From the cell containing the given text, extract its center point as (x, y) coordinate. 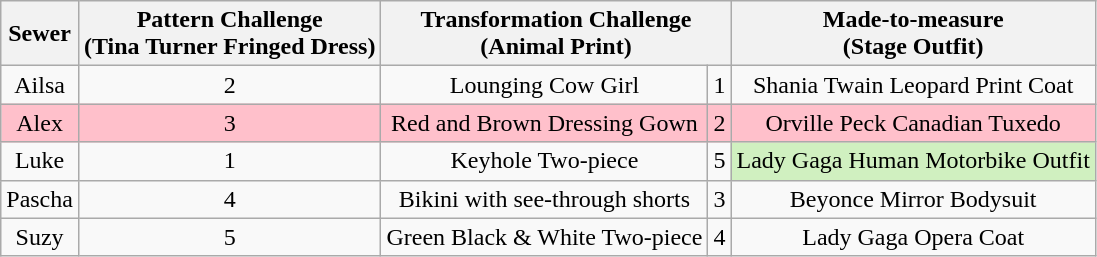
Lounging Cow Girl (544, 85)
Transformation Challenge(Animal Print) (556, 34)
Green Black & White Two-piece (544, 237)
Bikini with see-through shorts (544, 199)
Orville Peck Canadian Tuxedo (913, 123)
Alex (40, 123)
Suzy (40, 237)
Keyhole Two-piece (544, 161)
Ailsa (40, 85)
Pattern Challenge(Tina Turner Fringed Dress) (229, 34)
Lady Gaga Opera Coat (913, 237)
Sewer (40, 34)
Lady Gaga Human Motorbike Outfit (913, 161)
Luke (40, 161)
Shania Twain Leopard Print Coat (913, 85)
Made-to-measure(Stage Outfit) (913, 34)
Pascha (40, 199)
Red and Brown Dressing Gown (544, 123)
Beyonce Mirror Bodysuit (913, 199)
